Capture the cell that displays the provided text and extract its (x, y) central coordinate. 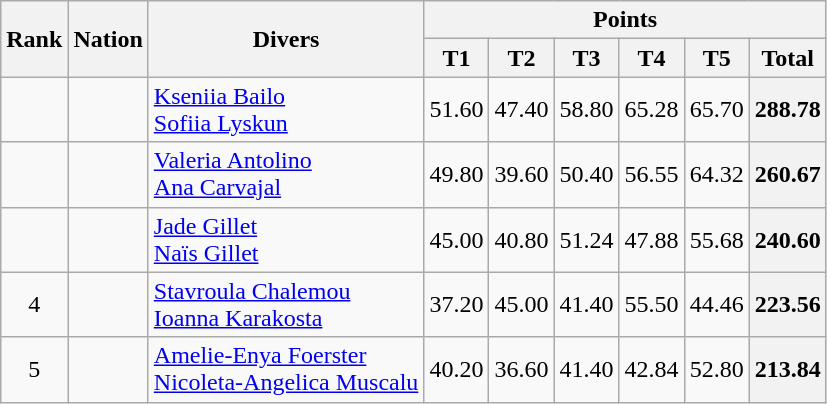
Jade GilletNaïs Gillet (286, 240)
T2 (522, 58)
37.20 (456, 304)
T1 (456, 58)
55.50 (652, 304)
Divers (286, 39)
Rank (34, 39)
240.60 (788, 240)
42.84 (652, 370)
51.60 (456, 110)
50.40 (586, 174)
260.67 (788, 174)
52.80 (716, 370)
Kseniia BailoSofiia Lyskun (286, 110)
65.70 (716, 110)
49.80 (456, 174)
Valeria AntolinoAna Carvajal (286, 174)
223.56 (788, 304)
44.46 (716, 304)
58.80 (586, 110)
56.55 (652, 174)
Total (788, 58)
4 (34, 304)
213.84 (788, 370)
40.20 (456, 370)
T3 (586, 58)
Points (625, 20)
Stavroula ChalemouIoanna Karakosta (286, 304)
T5 (716, 58)
39.60 (522, 174)
288.78 (788, 110)
5 (34, 370)
64.32 (716, 174)
T4 (652, 58)
47.88 (652, 240)
Nation (108, 39)
55.68 (716, 240)
51.24 (586, 240)
Amelie-Enya FoersterNicoleta-Angelica Muscalu (286, 370)
36.60 (522, 370)
40.80 (522, 240)
47.40 (522, 110)
65.28 (652, 110)
